Return the (x, y) coordinate for the center point of the cell that contains the specified text.  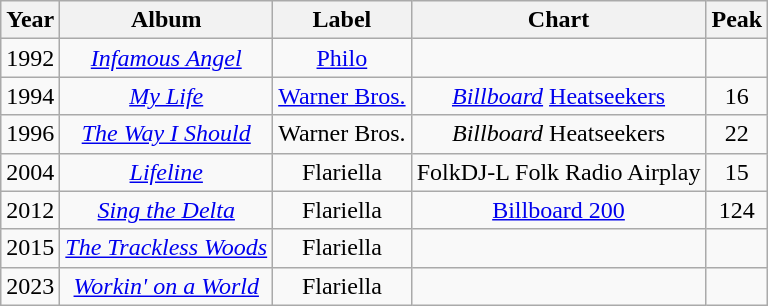
Label (342, 20)
2023 (30, 286)
1992 (30, 58)
The Trackless Woods (166, 248)
The Way I Should (166, 134)
124 (737, 210)
FolkDJ-L Folk Radio Airplay (558, 172)
22 (737, 134)
My Life (166, 96)
Infamous Angel (166, 58)
Peak (737, 20)
Year (30, 20)
2004 (30, 172)
Lifeline (166, 172)
16 (737, 96)
Workin' on a World (166, 286)
Album (166, 20)
2015 (30, 248)
1994 (30, 96)
1996 (30, 134)
Chart (558, 20)
Billboard 200 (558, 210)
2012 (30, 210)
Philo (342, 58)
Sing the Delta (166, 210)
15 (737, 172)
